For the text-containing cell, return its midpoint in (x, y) coordinate format. 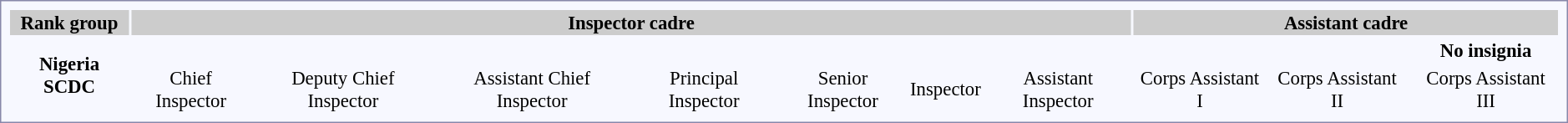
Corps Assistant II (1338, 89)
Corps Assistant III (1486, 89)
Inspector cadre (631, 23)
Assistant Chief Inspector (531, 89)
Inspector (946, 89)
Assistant cadre (1346, 23)
Principal Inspector (705, 89)
Deputy Chief Inspector (342, 89)
Chief Inspector (190, 89)
Assistant Inspector (1058, 89)
Nigeria SCDC (69, 75)
No insignia (1486, 50)
Senior Inspector (842, 89)
Rank group (69, 23)
Corps Assistant I (1200, 89)
